Output the (X, Y) coordinate of the center of the cell containing the given text.  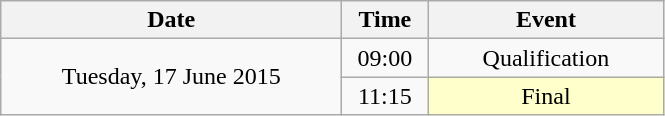
Time (385, 20)
Qualification (546, 58)
Tuesday, 17 June 2015 (172, 77)
Final (546, 96)
Event (546, 20)
11:15 (385, 96)
Date (172, 20)
09:00 (385, 58)
